Determine the (x, y) coordinate at the center of the cell enclosing the given text.  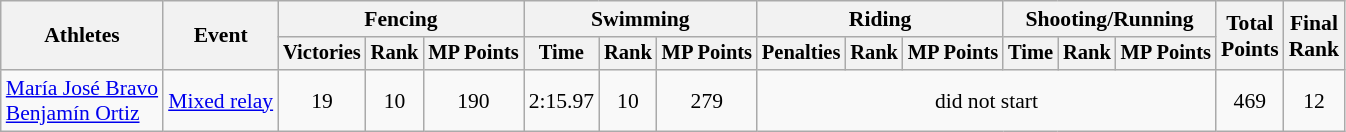
469 (1250, 100)
Penalties (801, 54)
FinalRank (1314, 36)
Fencing (400, 19)
María José BravoBenjamín Ortiz (82, 100)
did not start (986, 100)
19 (322, 100)
Riding (880, 19)
Shooting/Running (1110, 19)
Mixed relay (220, 100)
Swimming (640, 19)
279 (707, 100)
Event (220, 36)
2:15.97 (562, 100)
190 (473, 100)
TotalPoints (1250, 36)
Victories (322, 54)
Athletes (82, 36)
12 (1314, 100)
